Extract the [x, y] coordinate from the center of the cell holding the provided text.  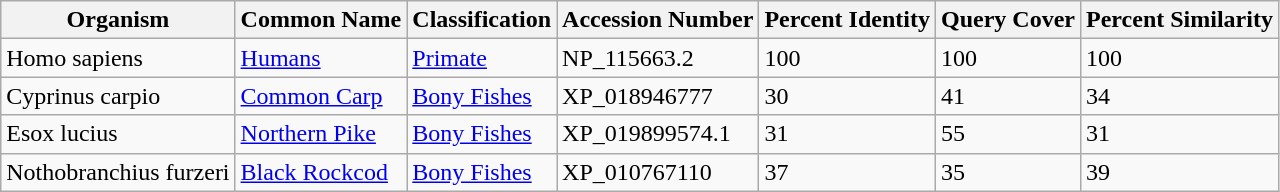
Classification [482, 20]
Query Cover [1008, 20]
XP_019899574.1 [658, 134]
Organism [118, 20]
Northern Pike [321, 134]
XP_018946777 [658, 96]
Common Name [321, 20]
XP_010767110 [658, 172]
35 [1008, 172]
30 [848, 96]
Percent Identity [848, 20]
Accession Number [658, 20]
Esox lucius [118, 134]
Nothobranchius furzeri [118, 172]
NP_115663.2 [658, 58]
Primate [482, 58]
Cyprinus carpio [118, 96]
41 [1008, 96]
Black Rockcod [321, 172]
Humans [321, 58]
34 [1180, 96]
Percent Similarity [1180, 20]
Common Carp [321, 96]
39 [1180, 172]
55 [1008, 134]
37 [848, 172]
Homo sapiens [118, 58]
